Capture the cell that displays the provided text and extract its (x, y) central coordinate. 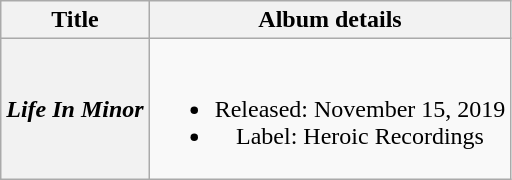
Album details (330, 20)
Released: November 15, 2019Label: Heroic Recordings (330, 109)
Title (75, 20)
Life In Minor (75, 109)
